Return (X, Y) of the center of cell containing provided text 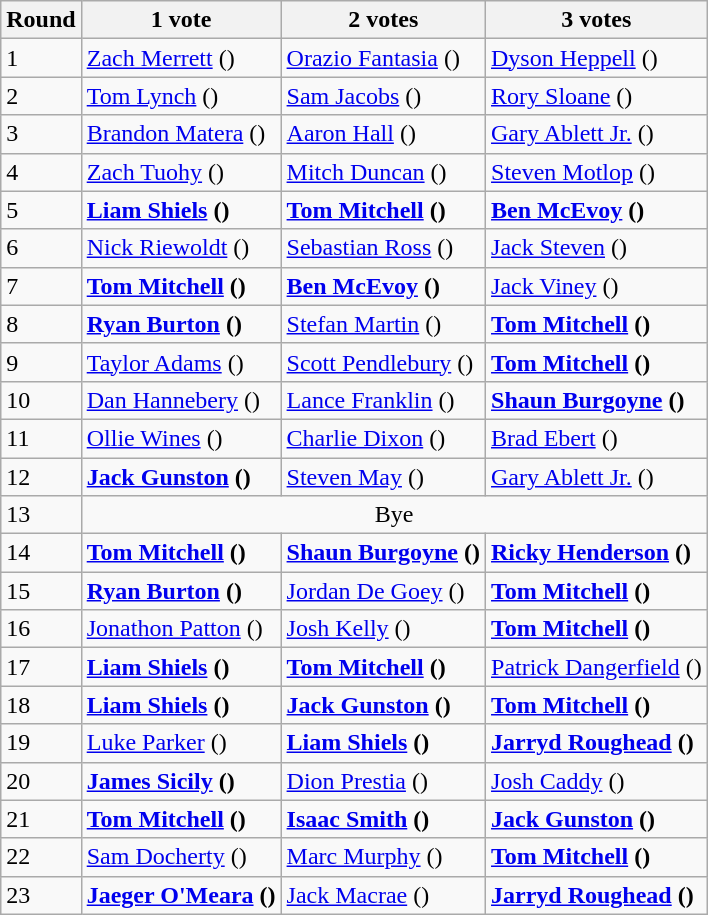
Mitch Duncan () (383, 172)
Aaron Hall () (383, 134)
Josh Caddy () (597, 781)
Jack Viney () (597, 286)
18 (41, 705)
Isaac Smith () (383, 819)
Dion Prestia () (383, 781)
Jaeger O'Meara () (181, 895)
16 (41, 629)
2 (41, 96)
19 (41, 743)
Lance Franklin () (383, 400)
Steven May () (383, 477)
Scott Pendlebury () (383, 362)
21 (41, 819)
James Sicily () (181, 781)
Jack Macrae () (383, 895)
1 vote (181, 20)
7 (41, 286)
3 (41, 134)
Stefan Martin () (383, 324)
Bye (394, 515)
5 (41, 210)
Zach Merrett () (181, 58)
3 votes (597, 20)
13 (41, 515)
10 (41, 400)
Nick Riewoldt () (181, 248)
Sam Docherty () (181, 857)
Jordan De Goey () (383, 591)
Brandon Matera () (181, 134)
Patrick Dangerfield () (597, 667)
22 (41, 857)
6 (41, 248)
4 (41, 172)
Ricky Henderson () (597, 553)
Dyson Heppell () (597, 58)
Dan Hannebery () (181, 400)
17 (41, 667)
20 (41, 781)
Luke Parker () (181, 743)
9 (41, 362)
14 (41, 553)
2 votes (383, 20)
Sebastian Ross () (383, 248)
Steven Motlop () (597, 172)
1 (41, 58)
Josh Kelly () (383, 629)
Charlie Dixon () (383, 438)
Orazio Fantasia () (383, 58)
11 (41, 438)
15 (41, 591)
Rory Sloane () (597, 96)
Brad Ebert () (597, 438)
Ollie Wines () (181, 438)
Tom Lynch () (181, 96)
Taylor Adams () (181, 362)
Sam Jacobs () (383, 96)
12 (41, 477)
Round (41, 20)
8 (41, 324)
Zach Tuohy () (181, 172)
Jonathon Patton () (181, 629)
Marc Murphy () (383, 857)
23 (41, 895)
Jack Steven () (597, 248)
